Find where the given text appears and provide that cell's center as [x, y] coordinate. 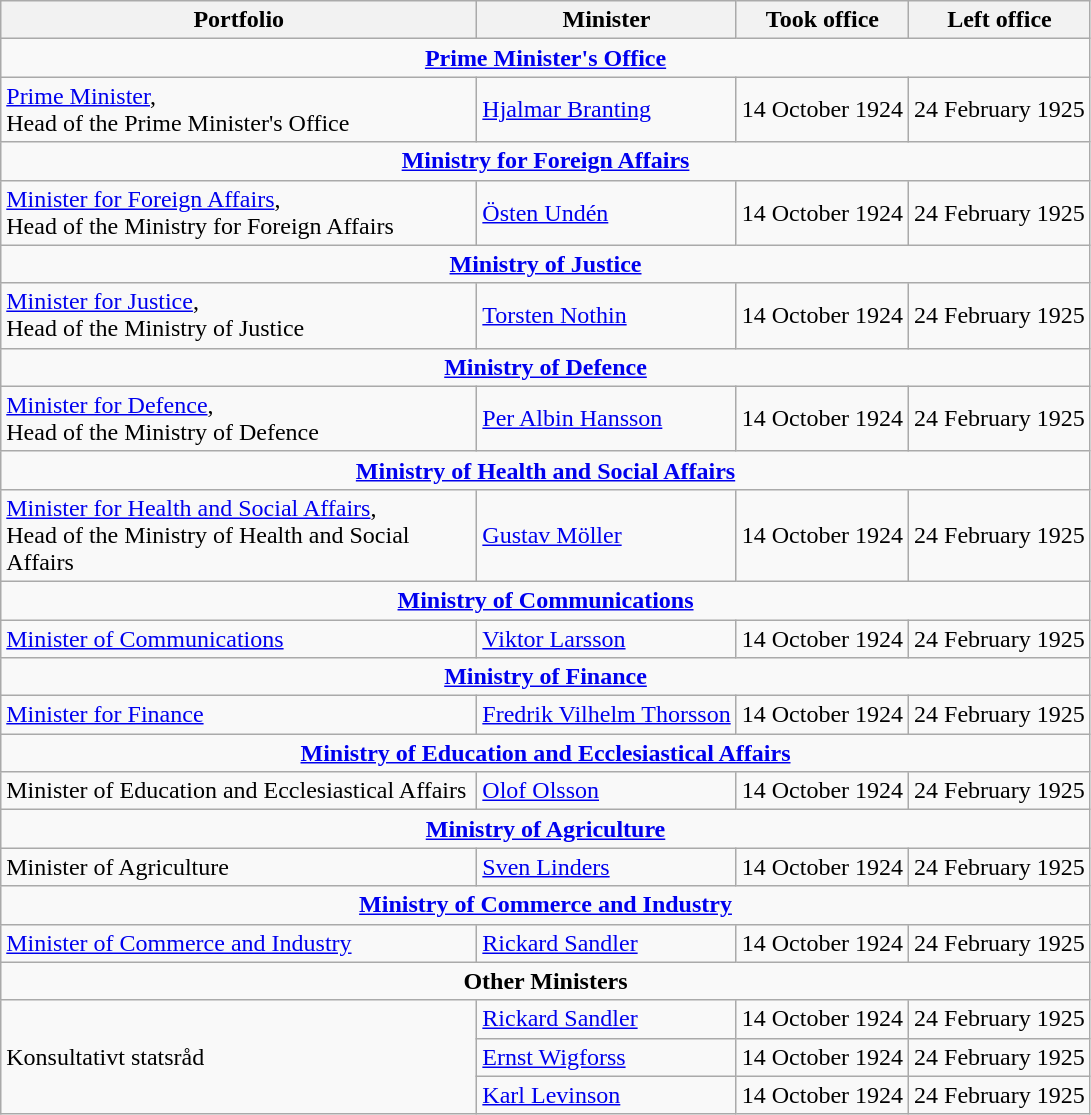
Torsten Nothin [606, 316]
Prime Minister's Office [546, 58]
Left office [1000, 20]
Ministry of Education and Ecclesiastical Affairs [546, 753]
Minister of Education and Ecclesiastical Affairs [239, 791]
Minister for Finance [239, 715]
Ministry of Justice [546, 264]
Minister of Agriculture [239, 867]
Other Ministers [546, 981]
Fredrik Vilhelm Thorsson [606, 715]
Olof Olsson [606, 791]
Minister of Commerce and Industry [239, 943]
Took office [822, 20]
Minister [606, 20]
Minister of Communications [239, 639]
Ministry of Health and Social Affairs [546, 470]
Ernst Wigforss [606, 1057]
Portfolio [239, 20]
Prime Minister,Head of the Prime Minister's Office [239, 110]
Ministry of Agriculture [546, 829]
Minister for Defence,Head of the Ministry of Defence [239, 418]
Östen Undén [606, 212]
Per Albin Hansson [606, 418]
Ministry of Commerce and Industry [546, 905]
Viktor Larsson [606, 639]
Minister for Justice,Head of the Ministry of Justice [239, 316]
Konsultativt statsråd [239, 1057]
Ministry for Foreign Affairs [546, 161]
Sven Linders [606, 867]
Ministry of Defence [546, 367]
Minister for Foreign Affairs,Head of the Ministry for Foreign Affairs [239, 212]
Ministry of Communications [546, 600]
Hjalmar Branting [606, 110]
Karl Levinson [606, 1095]
Minister for Health and Social Affairs,Head of the Ministry of Health and Social Affairs [239, 535]
Gustav Möller [606, 535]
Ministry of Finance [546, 677]
